Return (X, Y) of the center of cell containing provided text 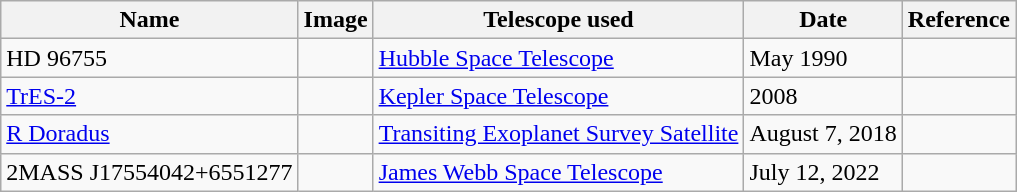
R Doradus (150, 134)
Reference (958, 20)
HD 96755 (150, 58)
Image (336, 20)
Date (823, 20)
August 7, 2018 (823, 134)
2008 (823, 96)
2MASS J17554042+6551277 (150, 172)
James Webb Space Telescope (558, 172)
Transiting Exoplanet Survey Satellite (558, 134)
July 12, 2022 (823, 172)
Kepler Space Telescope (558, 96)
Telescope used (558, 20)
Name (150, 20)
Hubble Space Telescope (558, 58)
TrES-2 (150, 96)
May 1990 (823, 58)
